Provide the [X, Y] coordinate of the cell's center where the given text is located.  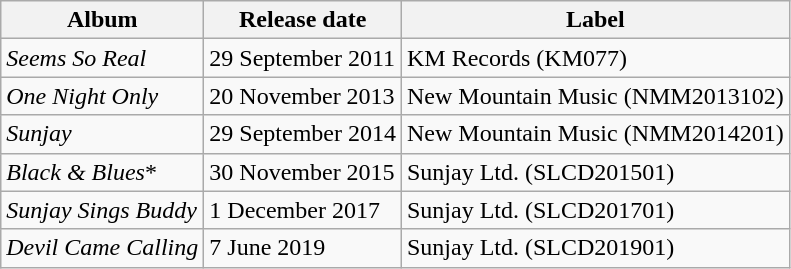
KM Records (KM077) [595, 58]
Black & Blues* [102, 172]
29 September 2014 [303, 134]
Sunjay Ltd. (SLCD201701) [595, 210]
Sunjay Ltd. (SLCD201501) [595, 172]
Devil Came Calling [102, 248]
Seems So Real [102, 58]
20 November 2013 [303, 96]
Label [595, 20]
1 December 2017 [303, 210]
Sunjay [102, 134]
Release date [303, 20]
One Night Only [102, 96]
30 November 2015 [303, 172]
Sunjay Sings Buddy [102, 210]
7 June 2019 [303, 248]
Sunjay Ltd. (SLCD201901) [595, 248]
29 September 2011 [303, 58]
New Mountain Music (NMM2014201) [595, 134]
Album [102, 20]
New Mountain Music (NMM2013102) [595, 96]
